Find where the given text appears and provide that cell's center as (x, y) coordinate. 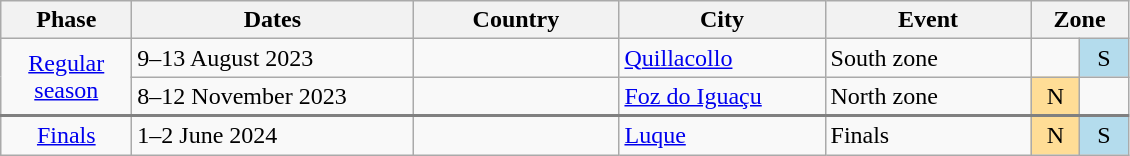
Luque (722, 136)
Phase (66, 20)
8–12 November 2023 (272, 96)
Zone (1080, 20)
Dates (272, 20)
Country (516, 20)
Regularseason (66, 78)
City (722, 20)
South zone (928, 58)
9–13 August 2023 (272, 58)
Foz do Iguaçu (722, 96)
1–2 June 2024 (272, 136)
Event (928, 20)
Quillacollo (722, 58)
North zone (928, 96)
